Return the [x, y] coordinate for the center point of the cell that contains the specified text.  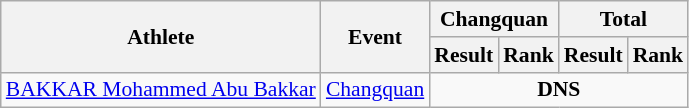
DNS [558, 90]
Event [375, 36]
Total [624, 19]
BAKKAR Mohammed Abu Bakkar [161, 90]
Athlete [161, 36]
